Search for the cell housing the specified text and yield its [x, y] center coordinate. 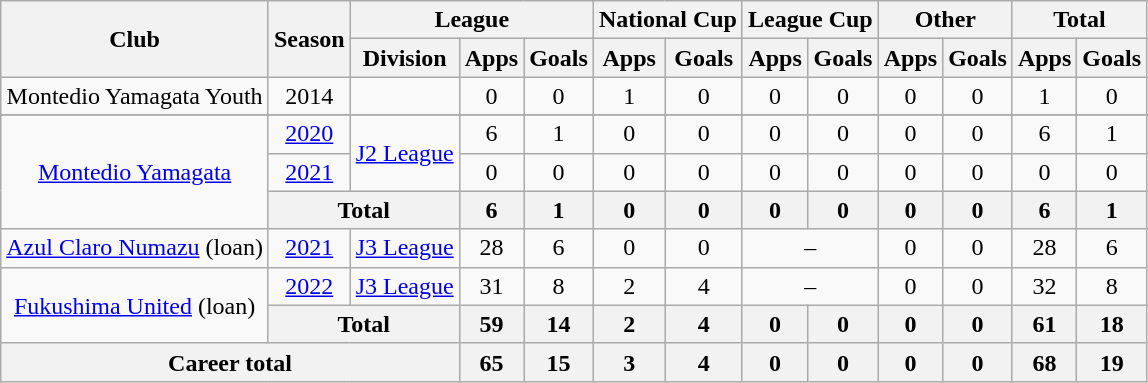
League [472, 20]
59 [491, 324]
National Cup [668, 20]
15 [559, 362]
68 [1044, 362]
32 [1044, 286]
Montedio Yamagata [135, 172]
18 [1112, 324]
League Cup [810, 20]
19 [1112, 362]
J2 League [404, 153]
Fukushima United (loan) [135, 305]
Division [404, 58]
2022 [309, 286]
Montedio Yamagata Youth [135, 96]
14 [559, 324]
2014 [309, 96]
Other [945, 20]
65 [491, 362]
Club [135, 39]
Career total [230, 362]
3 [629, 362]
2020 [309, 134]
Season [309, 39]
31 [491, 286]
Azul Claro Numazu (loan) [135, 248]
61 [1044, 324]
